Return the (X, Y) coordinate for the center point of the cell that contains the specified text.  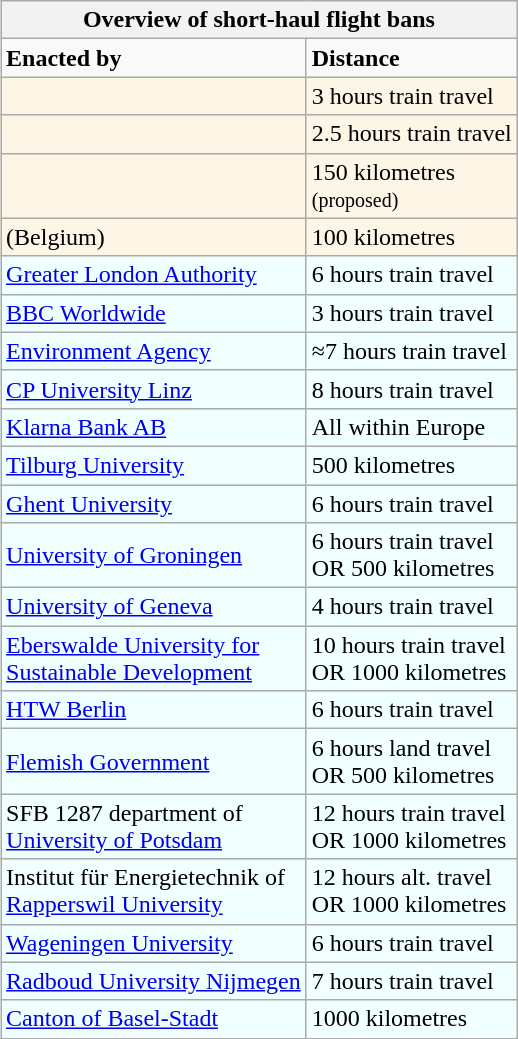
8 hours train travel (412, 389)
10 hours train travelOR 1000 kilometres (412, 658)
6 hours train travelOR 500 kilometres (412, 556)
12 hours alt. travel OR 1000 kilometres (412, 892)
HTW Berlin (154, 710)
4 hours train travel (412, 607)
University of Geneva (154, 607)
Wageningen University (154, 943)
Flemish Government (154, 762)
(Belgium) (154, 237)
Tilburg University (154, 465)
BBC Worldwide (154, 313)
12 hours train travel OR 1000 kilometres (412, 826)
All within Europe (412, 427)
University of Groningen (154, 556)
2.5 hours train travel (412, 134)
6 hours land travelOR 500 kilometres (412, 762)
Distance (412, 58)
Environment Agency (154, 351)
Klarna Bank AB (154, 427)
Greater London Authority (154, 275)
Enacted by (154, 58)
100 kilometres (412, 237)
150 kilometres(proposed) (412, 186)
Institut für Energietechnik ofRapperswil University (154, 892)
CP University Linz (154, 389)
1000 kilometres (412, 1019)
7 hours train travel (412, 981)
Overview of short-haul flight bans (260, 20)
≈7 hours train travel (412, 351)
Eberswalde University forSustainable Development (154, 658)
500 kilometres (412, 465)
SFB 1287 department ofUniversity of Potsdam (154, 826)
Ghent University (154, 503)
Canton of Basel-Stadt (154, 1019)
Radboud University Nijmegen (154, 981)
